Search for the cell housing the specified text and yield its [x, y] center coordinate. 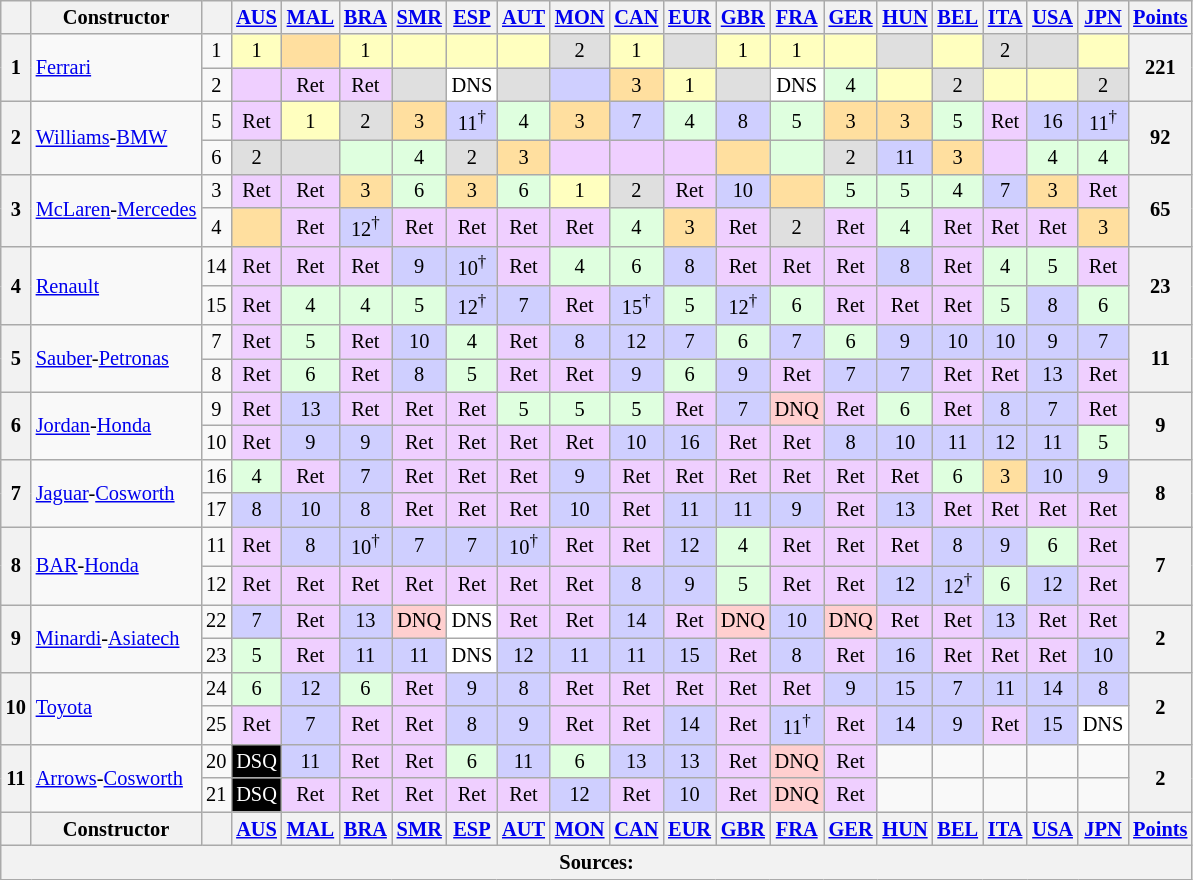
221 [1160, 68]
25 [216, 724]
Sauber-Petronas [116, 358]
21 [216, 795]
17 [216, 510]
Toyota [116, 708]
Renault [116, 286]
BAR-Honda [116, 565]
22 [216, 621]
Jaguar-Cosworth [116, 492]
Jordan-Honda [116, 426]
Minardi-Asiatech [116, 638]
Williams-BMW [116, 138]
Sources: [597, 862]
15† [636, 304]
McLaren-Mercedes [116, 210]
65 [1160, 210]
Arrows-Cosworth [116, 778]
24 [216, 689]
92 [1160, 138]
Ferrari [116, 68]
20 [216, 761]
